Capture the cell that displays the provided text and extract its (X, Y) central coordinate. 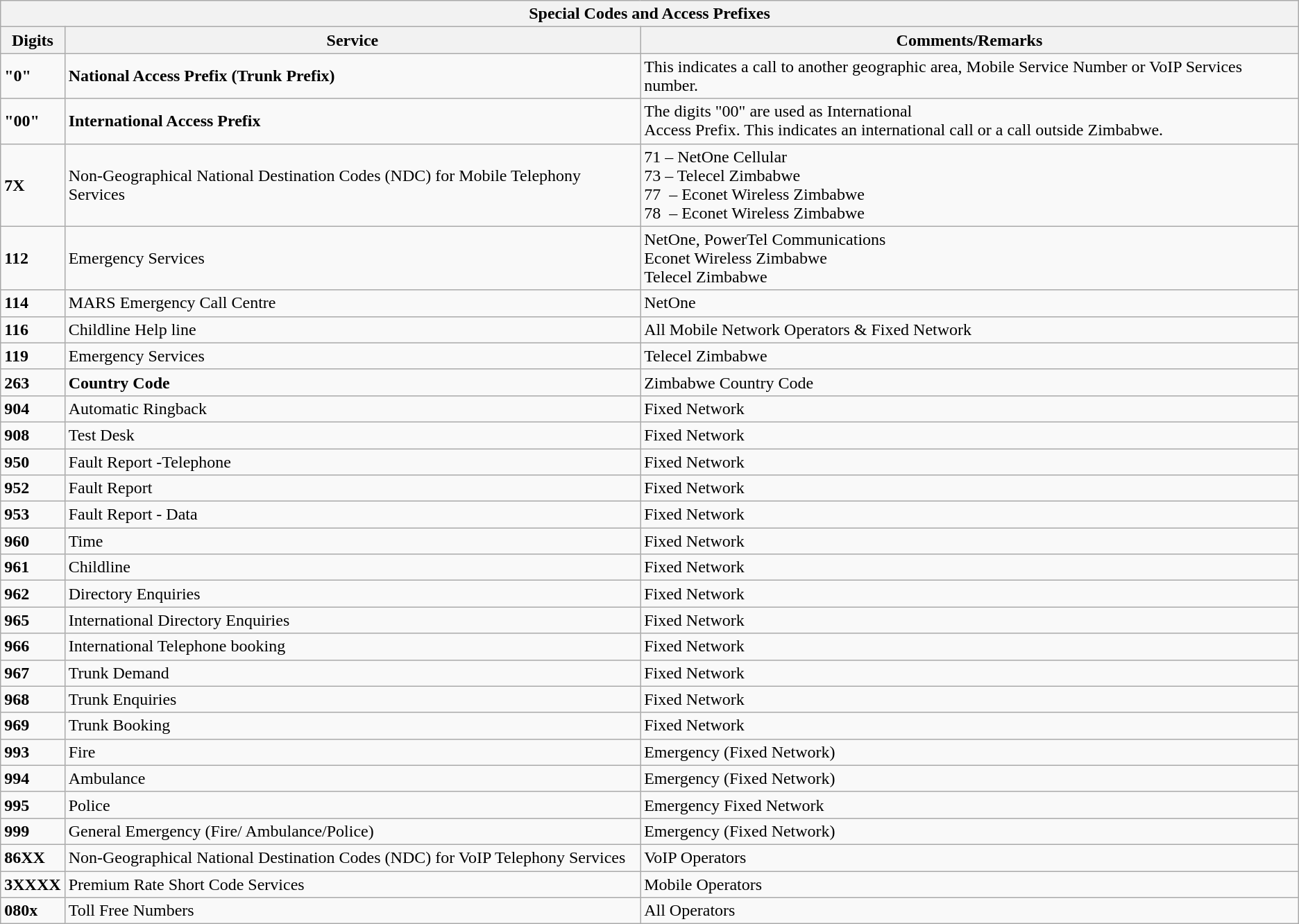
908 (33, 435)
116 (33, 330)
Fire (353, 752)
Childline Help line (353, 330)
080x (33, 911)
Emergency Fixed Network (970, 805)
All Operators (970, 911)
Premium Rate Short Code Services (353, 884)
National Access Prefix (Trunk Prefix) (353, 76)
Trunk Booking (353, 726)
968 (33, 699)
Test Desk (353, 435)
112 (33, 258)
MARS Emergency Call Centre (353, 303)
Toll Free Numbers (353, 911)
International Access Prefix (353, 121)
Ambulance (353, 778)
86XX (33, 857)
Trunk Demand (353, 673)
Non-Geographical National Destination Codes (NDC) for Mobile Telephony Services (353, 185)
7X (33, 185)
Comments/Remarks (970, 40)
VoIP Operators (970, 857)
961 (33, 567)
999 (33, 831)
953 (33, 515)
"00" (33, 121)
NetOne, PowerTel CommunicationsEconet Wireless ZimbabweTelecel Zimbabwe (970, 258)
All Mobile Network Operators & Fixed Network (970, 330)
Fault Report -Telephone (353, 461)
This indicates a call to another geographic area, Mobile Service Number or VoIP Services number. (970, 76)
966 (33, 647)
Digits (33, 40)
995 (33, 805)
71 – NetOne Cellular73 – Telecel Zimbabwe77 – Econet Wireless Zimbabwe78 – Econet Wireless Zimbabwe (970, 185)
994 (33, 778)
The digits "00" are used as InternationalAccess Prefix. This indicates an international call or a call outside Zimbabwe. (970, 121)
Telecel Zimbabwe (970, 356)
Police (353, 805)
965 (33, 620)
General Emergency (Fire/ Ambulance/Police) (353, 831)
International Telephone booking (353, 647)
Fault Report (353, 488)
969 (33, 726)
Zimbabwe Country Code (970, 382)
952 (33, 488)
950 (33, 461)
Country Code (353, 382)
NetOne (970, 303)
Childline (353, 567)
263 (33, 382)
Mobile Operators (970, 884)
Special Codes and Access Prefixes (649, 14)
3XXXX (33, 884)
993 (33, 752)
Fault Report - Data (353, 515)
Directory Enquiries (353, 594)
119 (33, 356)
International Directory Enquiries (353, 620)
Trunk Enquiries (353, 699)
967 (33, 673)
Time (353, 541)
962 (33, 594)
904 (33, 409)
960 (33, 541)
Service (353, 40)
114 (33, 303)
"0" (33, 76)
Automatic Ringback (353, 409)
Non-Geographical National Destination Codes (NDC) for VoIP Telephony Services (353, 857)
